Return [X, Y] of the center of cell containing provided text 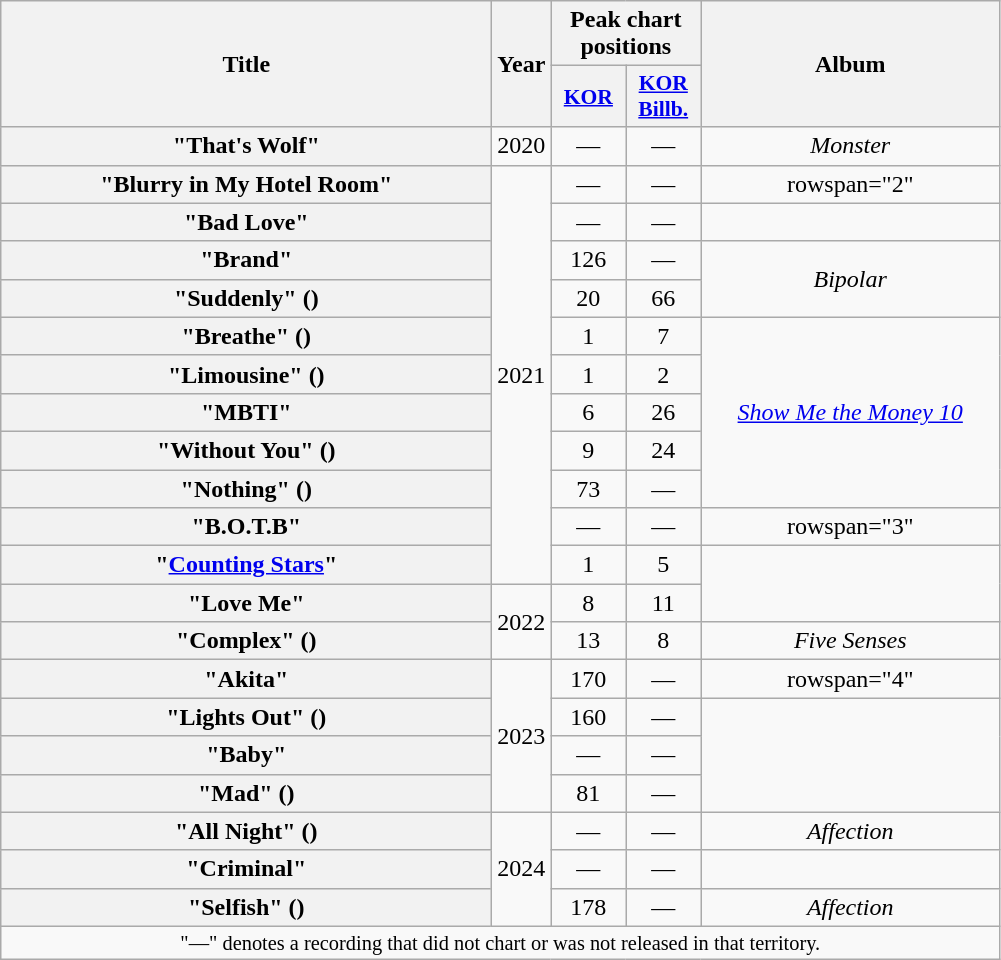
"Breathe" () [246, 336]
Title [246, 64]
"Lights Out" () [246, 717]
24 [664, 450]
170 [588, 679]
"Without You" () [246, 450]
73 [588, 489]
Bipolar [850, 279]
"Limousine" () [246, 374]
"Brand" [246, 260]
"Baby" [246, 755]
"Nothing" () [246, 489]
Peak chartpositions [626, 34]
"Akita" [246, 679]
Show Me the Money 10 [850, 412]
2 [664, 374]
KOR Billb. [664, 96]
178 [588, 907]
"B.O.T.B" [246, 527]
rowspan="3" [850, 527]
"Blurry in My Hotel Room" [246, 184]
160 [588, 717]
2020 [522, 146]
Album [850, 64]
126 [588, 260]
Monster [850, 146]
2024 [522, 869]
81 [588, 793]
"Love Me" [246, 603]
Five Senses [850, 641]
66 [664, 298]
26 [664, 412]
"Criminal" [246, 869]
5 [664, 565]
Year [522, 64]
KOR [588, 96]
"MBTI" [246, 412]
13 [588, 641]
"Bad Love" [246, 222]
"Selfish" () [246, 907]
2021 [522, 374]
20 [588, 298]
7 [664, 336]
rowspan="2" [850, 184]
9 [588, 450]
"That's Wolf" [246, 146]
"All Night" () [246, 831]
2022 [522, 622]
11 [664, 603]
"Suddenly" () [246, 298]
"Complex" () [246, 641]
"Mad" () [246, 793]
rowspan="4" [850, 679]
2023 [522, 736]
6 [588, 412]
"Counting Stars" [246, 565]
"—" denotes a recording that did not chart or was not released in that territory. [500, 943]
